From the cell containing the given text, extract its center point as [x, y] coordinate. 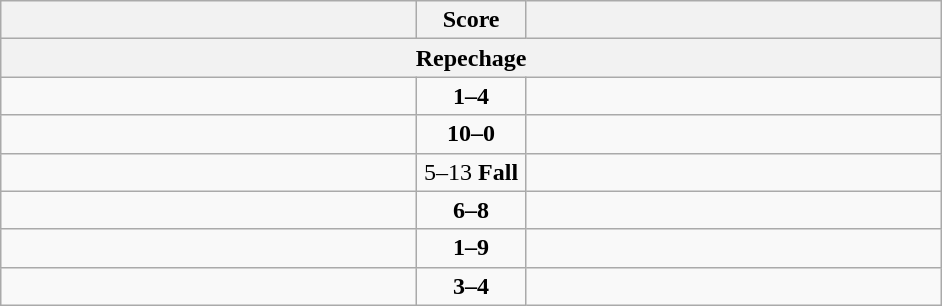
6–8 [472, 210]
5–13 Fall [472, 172]
1–4 [472, 96]
Score [472, 20]
1–9 [472, 248]
10–0 [472, 134]
3–4 [472, 286]
Repechage [472, 58]
